Output the [X, Y] coordinate of the center of the cell containing the given text.  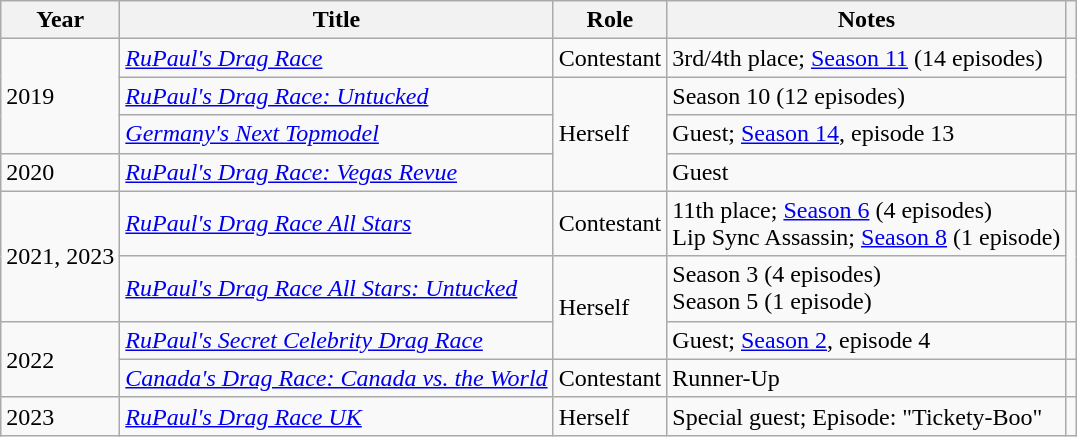
Runner-Up [866, 378]
Canada's Drag Race: Canada vs. the World [336, 378]
Guest [866, 172]
Special guest; Episode: "Tickety-Boo" [866, 416]
2022 [60, 359]
Guest; Season 14, episode 13 [866, 134]
RuPaul's Drag Race UK [336, 416]
11th place; Season 6 (4 episodes)Lip Sync Assassin; Season 8 (1 episode) [866, 224]
2021, 2023 [60, 256]
RuPaul's Drag Race: Vegas Revue [336, 172]
Notes [866, 20]
RuPaul's Drag Race [336, 58]
2019 [60, 96]
Guest; Season 2, episode 4 [866, 340]
RuPaul's Secret Celebrity Drag Race [336, 340]
Year [60, 20]
Season 10 (12 episodes) [866, 96]
2023 [60, 416]
RuPaul's Drag Race All Stars: Untucked [336, 288]
Germany's Next Topmodel [336, 134]
3rd/4th place; Season 11 (14 episodes) [866, 58]
Role [610, 20]
RuPaul's Drag Race All Stars [336, 224]
2020 [60, 172]
RuPaul's Drag Race: Untucked [336, 96]
Title [336, 20]
Season 3 (4 episodes) Season 5 (1 episode) [866, 288]
